Scan for the cell matching the given text and deliver its [x, y] coordinate at center. 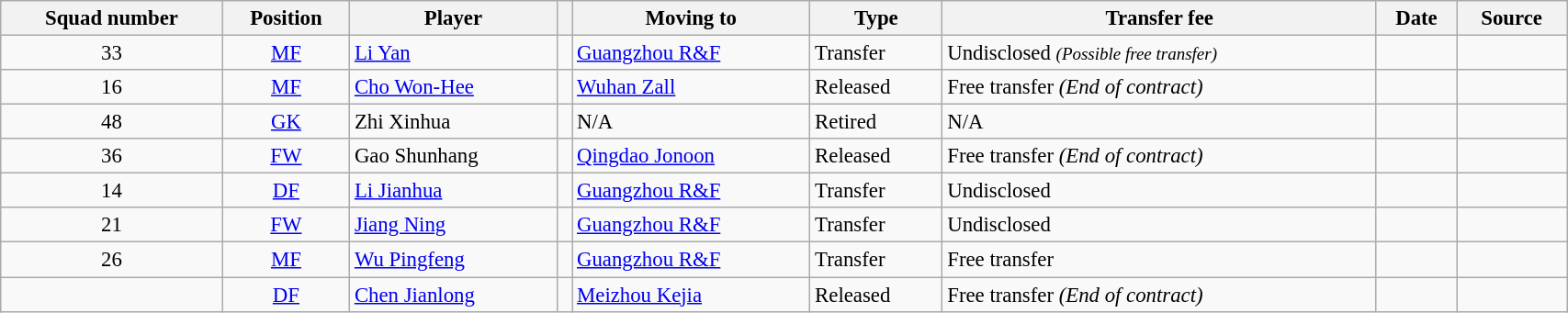
16 [112, 87]
GK [286, 122]
Squad number [112, 18]
48 [112, 122]
Chen Jianlong [454, 295]
Meizhou Kejia [691, 295]
Wu Pingfeng [454, 260]
Undisclosed (Possible free transfer) [1159, 53]
Free transfer [1159, 260]
Source [1512, 18]
14 [112, 191]
Wuhan Zall [691, 87]
Player [454, 18]
Type [876, 18]
Moving to [691, 18]
Position [286, 18]
Transfer fee [1159, 18]
Retired [876, 122]
Zhi Xinhua [454, 122]
21 [112, 225]
Gao Shunhang [454, 156]
26 [112, 260]
Qingdao Jonoon [691, 156]
Jiang Ning [454, 225]
33 [112, 53]
Date [1416, 18]
Li Jianhua [454, 191]
Cho Won-Hee [454, 87]
Li Yan [454, 53]
36 [112, 156]
